Provide the (x, y) coordinate of the cell's center where the given text is located.  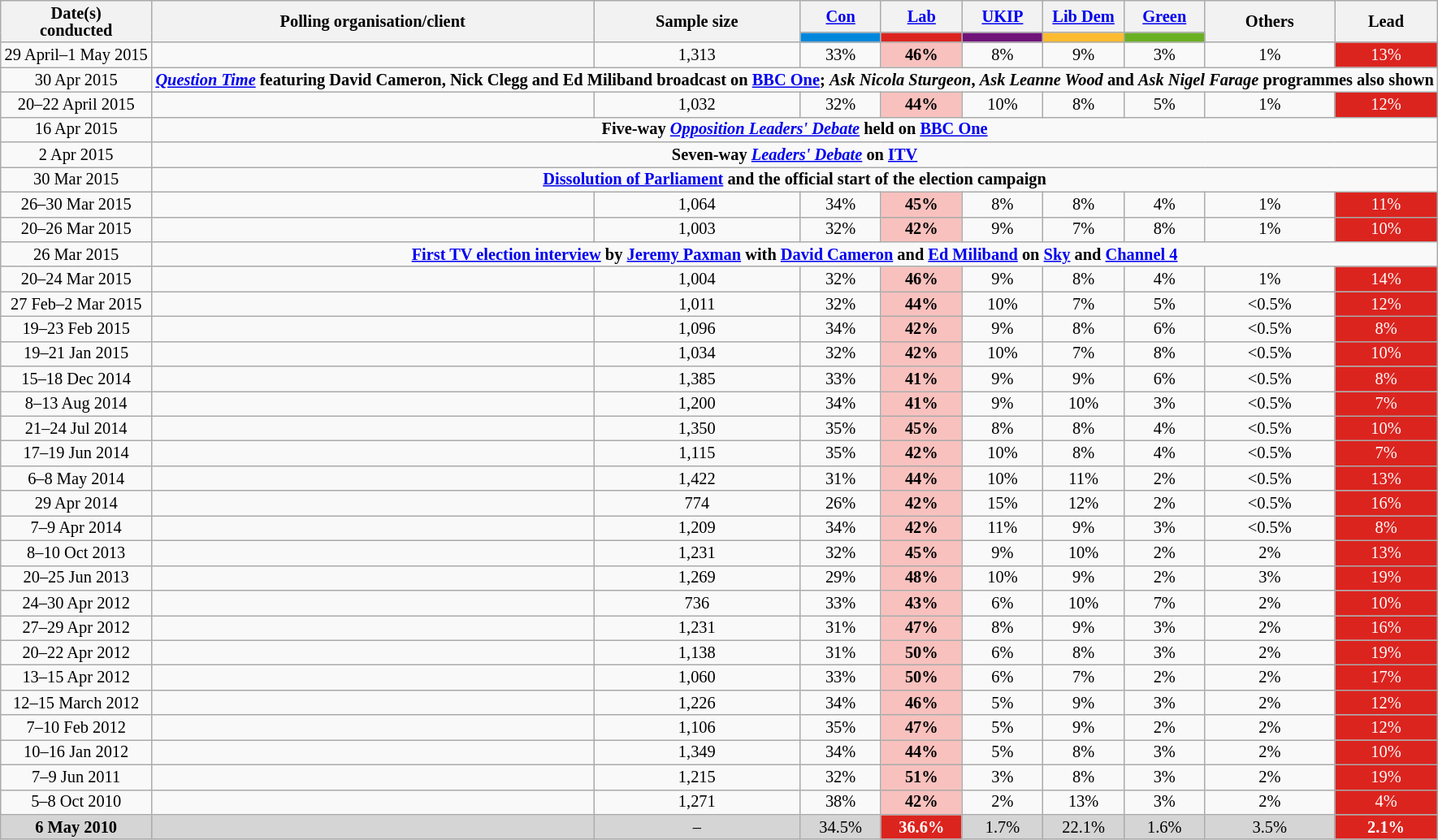
2 Apr 2015 (76, 154)
First TV election interview by Jeremy Paxman with David Cameron and Ed Miliband on Sky and Channel 4 (795, 253)
13–15 Apr 2012 (76, 678)
29% (841, 578)
1,011 (697, 304)
Con (841, 16)
15% (1003, 504)
Green (1164, 16)
Date(s)conducted (76, 21)
34.5% (841, 827)
43% (921, 603)
774 (697, 504)
6 May 2010 (76, 827)
7–9 Jun 2011 (76, 777)
27–29 Apr 2012 (76, 627)
22.1% (1084, 827)
1,115 (697, 453)
3.5% (1269, 827)
1,004 (697, 279)
1.6% (1164, 827)
1,226 (697, 702)
38% (841, 803)
51% (921, 777)
1,003 (697, 229)
10–16 Jan 2012 (76, 752)
19–23 Feb 2015 (76, 328)
20–22 Apr 2012 (76, 653)
12–15 March 2012 (76, 702)
8–10 Oct 2013 (76, 552)
1,064 (697, 205)
17–19 Jun 2014 (76, 453)
17% (1386, 678)
26% (841, 504)
UKIP (1003, 16)
1,349 (697, 752)
1,385 (697, 379)
1,032 (697, 104)
1,138 (697, 653)
21–24 Jul 2014 (76, 429)
36.6% (921, 827)
1,106 (697, 728)
1,269 (697, 578)
Dissolution of Parliament and the official start of the election campaign (795, 179)
Seven-way Leaders' Debate on ITV (795, 154)
20–22 April 2015 (76, 104)
Others (1269, 21)
29 April–1 May 2015 (76, 55)
8–13 Aug 2014 (76, 403)
1,060 (697, 678)
20–26 Mar 2015 (76, 229)
1,200 (697, 403)
7–9 Apr 2014 (76, 528)
1,350 (697, 429)
30 Apr 2015 (76, 80)
20–25 Jun 2013 (76, 578)
1,271 (697, 803)
Lib Dem (1084, 16)
Sample size (697, 21)
48% (921, 578)
Five-way Opposition Leaders' Debate held on BBC One (795, 130)
Lab (921, 16)
2.1% (1386, 827)
16 Apr 2015 (76, 130)
– (697, 827)
19–21 Jan 2015 (76, 354)
27 Feb–2 Mar 2015 (76, 304)
26 Mar 2015 (76, 253)
1,034 (697, 354)
1,313 (697, 55)
736 (697, 603)
5–8 Oct 2010 (76, 803)
30 Mar 2015 (76, 179)
1,209 (697, 528)
7–10 Feb 2012 (76, 728)
Polling organisation/client (373, 21)
29 Apr 2014 (76, 504)
1,422 (697, 478)
26–30 Mar 2015 (76, 205)
15–18 Dec 2014 (76, 379)
14% (1386, 279)
24–30 Apr 2012 (76, 603)
1.7% (1003, 827)
1,096 (697, 328)
1,215 (697, 777)
6–8 May 2014 (76, 478)
Lead (1386, 21)
20–24 Mar 2015 (76, 279)
